Capture the cell that displays the provided text and extract its [x, y] central coordinate. 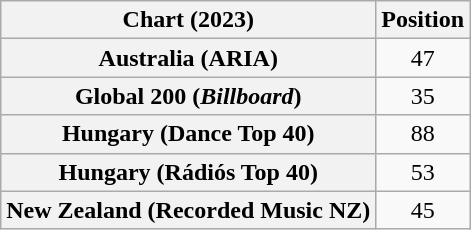
Hungary (Rádiós Top 40) [188, 172]
Position [423, 20]
Global 200 (Billboard) [188, 96]
New Zealand (Recorded Music NZ) [188, 210]
45 [423, 210]
Chart (2023) [188, 20]
53 [423, 172]
Hungary (Dance Top 40) [188, 134]
88 [423, 134]
Australia (ARIA) [188, 58]
35 [423, 96]
47 [423, 58]
